Extract the (x, y) coordinate from the center of the cell holding the provided text.  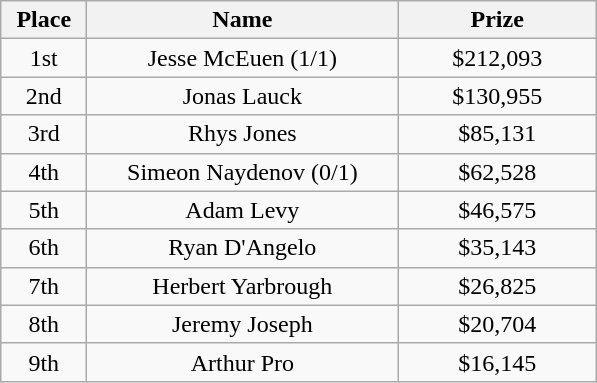
Place (44, 20)
Name (242, 20)
Herbert Yarbrough (242, 286)
$26,825 (498, 286)
8th (44, 324)
2nd (44, 96)
$35,143 (498, 248)
$62,528 (498, 172)
6th (44, 248)
Ryan D'Angelo (242, 248)
$212,093 (498, 58)
Jeremy Joseph (242, 324)
Adam Levy (242, 210)
Jonas Lauck (242, 96)
1st (44, 58)
$16,145 (498, 362)
Arthur Pro (242, 362)
9th (44, 362)
4th (44, 172)
7th (44, 286)
Jesse McEuen (1/1) (242, 58)
Prize (498, 20)
$20,704 (498, 324)
3rd (44, 134)
Rhys Jones (242, 134)
Simeon Naydenov (0/1) (242, 172)
$85,131 (498, 134)
$46,575 (498, 210)
5th (44, 210)
$130,955 (498, 96)
